Find where the given text appears and provide that cell's center as [x, y] coordinate. 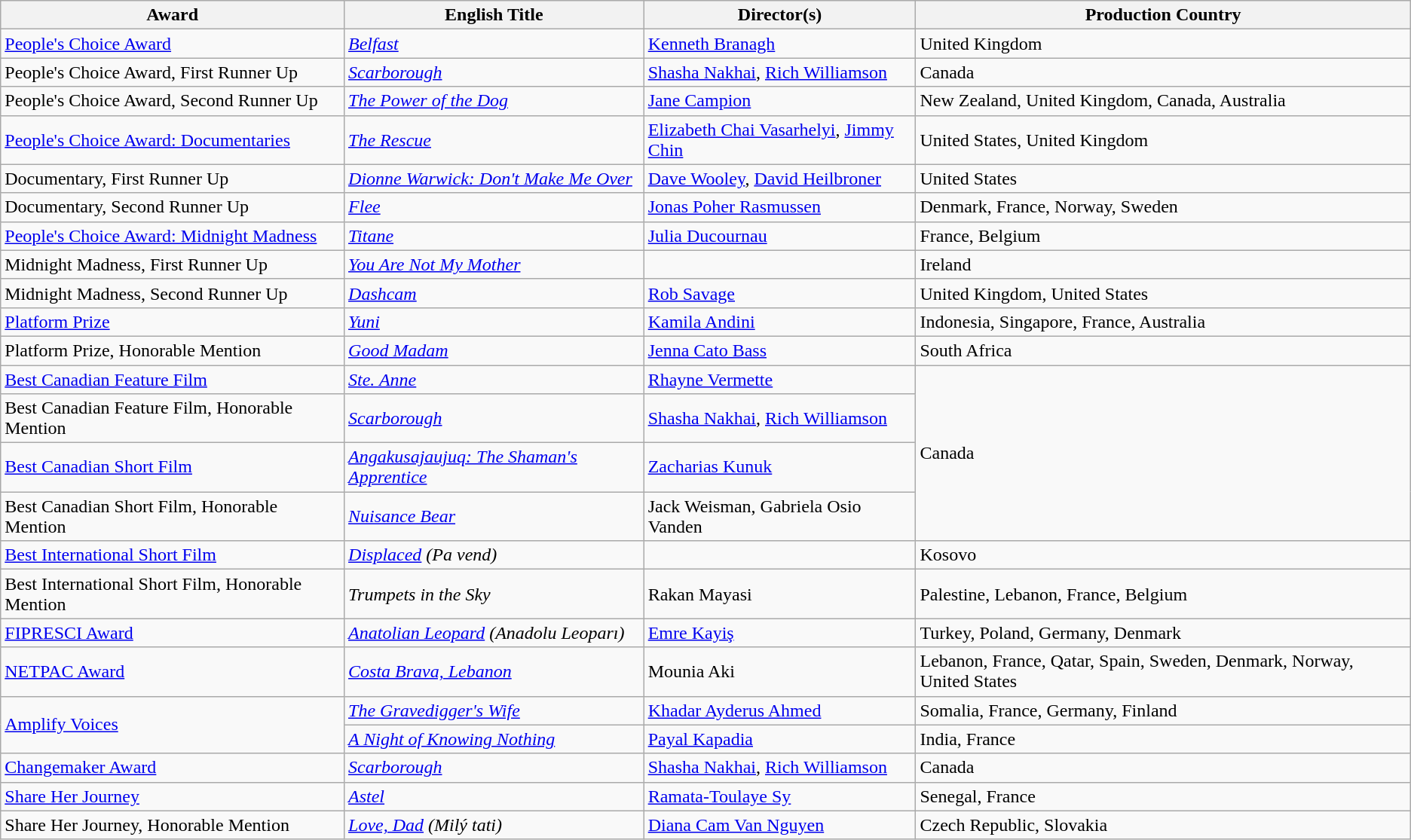
Displaced (Pa vend) [494, 555]
Payal Kapadia [779, 739]
Angakusajaujuq: The Shaman's Apprentice [494, 467]
A Night of Knowing Nothing [494, 739]
Amplify Voices [173, 725]
Kamila Andini [779, 322]
Dionne Warwick: Don't Make Me Over [494, 179]
United Kingdom, United States [1163, 293]
NETPAC Award [173, 672]
Yuni [494, 322]
Titane [494, 236]
Lebanon, France, Qatar, Spain, Sweden, Denmark, Norway, United States [1163, 672]
People's Choice Award, First Runner Up [173, 72]
Platform Prize [173, 322]
Astel [494, 796]
Indonesia, Singapore, France, Australia [1163, 322]
People's Choice Award [173, 44]
France, Belgium [1163, 236]
Belfast [494, 44]
Kosovo [1163, 555]
FIPRESCI Award [173, 633]
Khadar Ayderus Ahmed [779, 710]
Best Canadian Feature Film, Honorable Mention [173, 419]
Somalia, France, Germany, Finland [1163, 710]
Jane Campion [779, 101]
Best International Short Film, Honorable Mention [173, 594]
Ramata-Toulaye Sy [779, 796]
Award [173, 15]
Director(s) [779, 15]
Denmark, France, Norway, Sweden [1163, 207]
Dashcam [494, 293]
Good Madam [494, 350]
Dave Wooley, David Heilbroner [779, 179]
Share Her Journey [173, 796]
Senegal, France [1163, 796]
English Title [494, 15]
Nuisance Bear [494, 517]
Ste. Anne [494, 379]
Best International Short Film [173, 555]
Zacharias Kunuk [779, 467]
Documentary, Second Runner Up [173, 207]
Ireland [1163, 264]
The Gravedigger's Wife [494, 710]
Turkey, Poland, Germany, Denmark [1163, 633]
Kenneth Branagh [779, 44]
People's Choice Award: Documentaries [173, 140]
Midnight Madness, First Runner Up [173, 264]
Best Canadian Short Film [173, 467]
The Rescue [494, 140]
Rakan Mayasi [779, 594]
Rob Savage [779, 293]
Costa Brava, Lebanon [494, 672]
Midnight Madness, Second Runner Up [173, 293]
United Kingdom [1163, 44]
People's Choice Award, Second Runner Up [173, 101]
Anatolian Leopard (Anadolu Leoparı) [494, 633]
Emre Kayiş [779, 633]
Elizabeth Chai Vasarhelyi, Jimmy Chin [779, 140]
South Africa [1163, 350]
Julia Ducournau [779, 236]
Mounia Aki [779, 672]
You Are Not My Mother [494, 264]
Flee [494, 207]
Production Country [1163, 15]
Changemaker Award [173, 768]
United States [1163, 179]
Diana Cam Van Nguyen [779, 825]
Documentary, First Runner Up [173, 179]
India, France [1163, 739]
Platform Prize, Honorable Mention [173, 350]
Best Canadian Short Film, Honorable Mention [173, 517]
Jonas Poher Rasmussen [779, 207]
United States, United Kingdom [1163, 140]
Rhayne Vermette [779, 379]
Jenna Cato Bass [779, 350]
Czech Republic, Slovakia [1163, 825]
Palestine, Lebanon, France, Belgium [1163, 594]
Share Her Journey, Honorable Mention [173, 825]
The Power of the Dog [494, 101]
Jack Weisman, Gabriela Osio Vanden [779, 517]
New Zealand, United Kingdom, Canada, Australia [1163, 101]
Love, Dad (Milý tati) [494, 825]
Trumpets in the Sky [494, 594]
Best Canadian Feature Film [173, 379]
People's Choice Award: Midnight Madness [173, 236]
